Extract the [x, y] coordinate from the center of the cell holding the provided text.  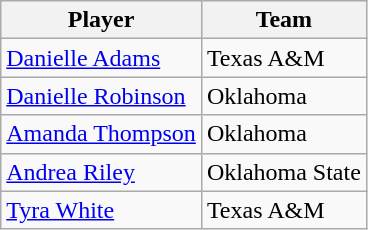
Tyra White [102, 210]
Andrea Riley [102, 172]
Amanda Thompson [102, 134]
Danielle Adams [102, 58]
Danielle Robinson [102, 96]
Player [102, 20]
Oklahoma State [284, 172]
Team [284, 20]
